Identify which cell holds the provided text, then report its (X, Y) central coordinate. 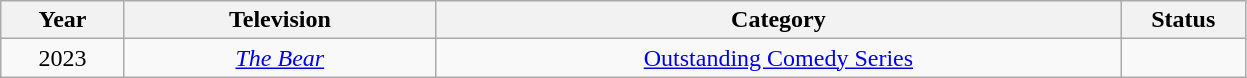
2023 (63, 58)
Status (1183, 20)
Outstanding Comedy Series (778, 58)
Category (778, 20)
Television (280, 20)
Year (63, 20)
The Bear (280, 58)
